Capture the cell that displays the provided text and extract its [X, Y] central coordinate. 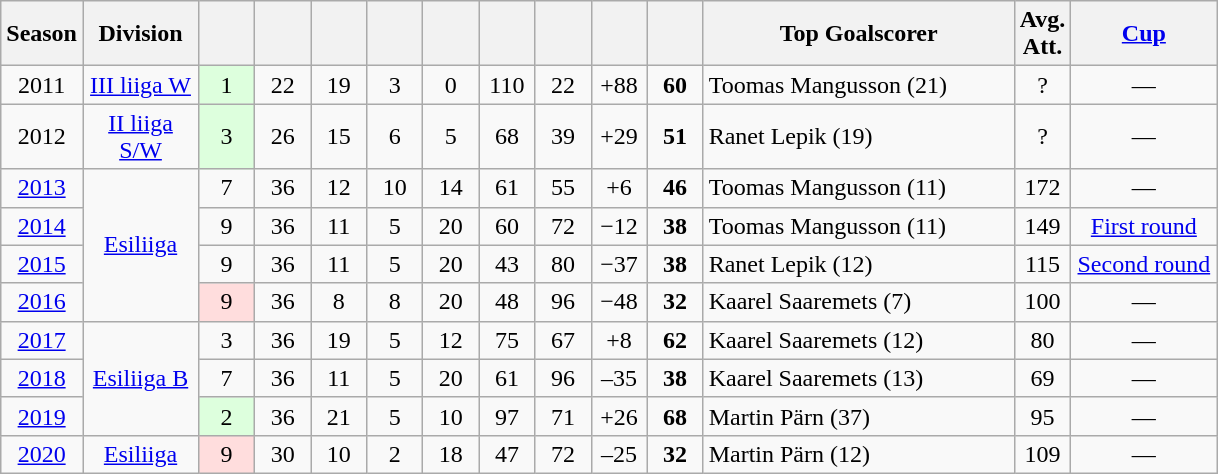
75 [507, 340]
II liiga S/W [140, 136]
62 [675, 340]
149 [1042, 226]
Kaarel Saaremets (7) [858, 302]
+6 [619, 188]
51 [675, 136]
2014 [42, 226]
Kaarel Saaremets (12) [858, 340]
2019 [42, 416]
43 [507, 264]
2011 [42, 85]
46 [675, 188]
2015 [42, 264]
2017 [42, 340]
172 [1042, 188]
−12 [619, 226]
55 [563, 188]
67 [563, 340]
Ranet Lepik (19) [858, 136]
21 [339, 416]
0 [451, 85]
100 [1042, 302]
71 [563, 416]
47 [507, 454]
Esiliiga B [140, 378]
Top Goalscorer [858, 34]
69 [1042, 378]
14 [451, 188]
Season [42, 34]
30 [283, 454]
−48 [619, 302]
2012 [42, 136]
Avg. Att. [1042, 34]
Kaarel Saaremets (13) [858, 378]
–35 [619, 378]
Martin Pärn (37) [858, 416]
18 [451, 454]
+88 [619, 85]
−37 [619, 264]
–25 [619, 454]
2018 [42, 378]
2020 [42, 454]
III liiga W [140, 85]
39 [563, 136]
2013 [42, 188]
1 [227, 85]
+26 [619, 416]
Martin Pärn (12) [858, 454]
109 [1042, 454]
26 [283, 136]
+8 [619, 340]
Cup [1144, 34]
Division [140, 34]
6 [395, 136]
115 [1042, 264]
110 [507, 85]
95 [1042, 416]
2016 [42, 302]
Toomas Mangusson (21) [858, 85]
Second round [1144, 264]
15 [339, 136]
48 [507, 302]
Ranet Lepik (12) [858, 264]
First round [1144, 226]
+29 [619, 136]
97 [507, 416]
